Determine the [x, y] coordinate at the center of the cell enclosing the given text.  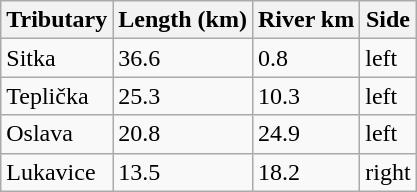
10.3 [306, 96]
Side [388, 20]
Lukavice [57, 172]
36.6 [183, 58]
Length (km) [183, 20]
18.2 [306, 172]
13.5 [183, 172]
Oslava [57, 134]
20.8 [183, 134]
25.3 [183, 96]
Tributary [57, 20]
right [388, 172]
River km [306, 20]
24.9 [306, 134]
Teplička [57, 96]
Sitka [57, 58]
0.8 [306, 58]
